From the cell containing the given text, extract its center point as [X, Y] coordinate. 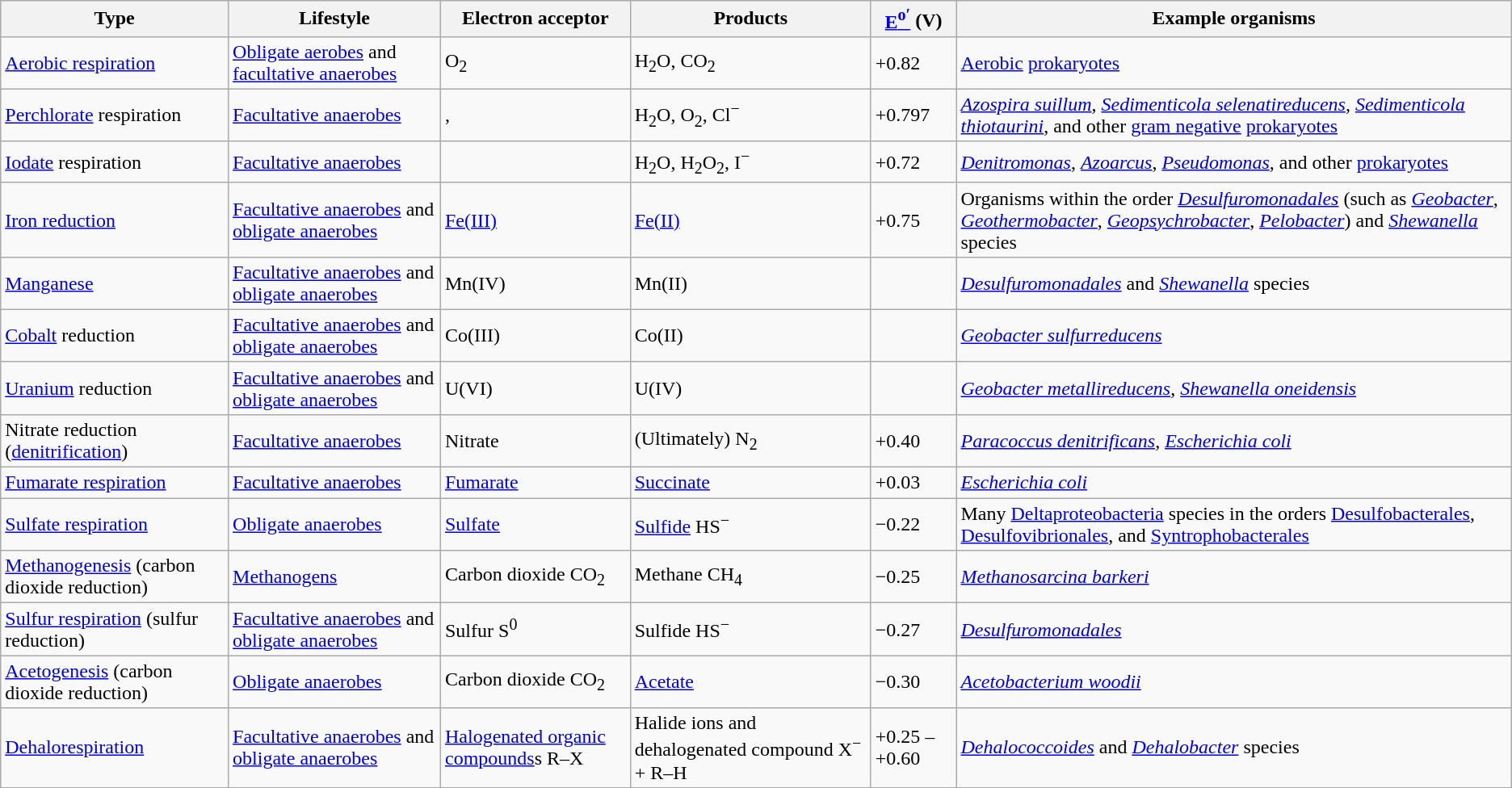
Methane CH4 [750, 576]
H2O, O2, Cl− [750, 115]
+0.797 [913, 115]
Methanosarcina barkeri [1234, 576]
+0.82 [913, 63]
Azospira suillum, Sedimenticola selenatireducens, Sedimenticola thiotaurini, and other gram negative prokaryotes [1234, 115]
Sulfate respiration [115, 525]
Electron acceptor [535, 19]
Desulfuromonadales and Shewanella species [1234, 283]
Acetobacterium woodii [1234, 681]
Methanogenesis (carbon dioxide reduction) [115, 576]
Type [115, 19]
Obligate aerobes and facultative anaerobes [334, 63]
Fumarate [535, 483]
Many Deltaproteobacteria species in the orders Desulfobacterales, Desulfovibrionales, and Syntrophobacterales [1234, 525]
Cobalt reduction [115, 336]
Desulfuromonadales [1234, 630]
U(IV) [750, 388]
Methanogens [334, 576]
−0.27 [913, 630]
, [535, 115]
Sulfate [535, 525]
+0.75 [913, 220]
Fe(III) [535, 220]
Dehalorespiration [115, 748]
−0.22 [913, 525]
Halogenated organic compoundss R–X [535, 748]
U(VI) [535, 388]
H2O, H2O2, I− [750, 161]
Organisms within the order Desulfuromonadales (such as Geobacter, Geothermobacter, Geopsychrobacter, Pelobacter) and Shewanella species [1234, 220]
+0.40 [913, 441]
Manganese [115, 283]
Acetogenesis (carbon dioxide reduction) [115, 681]
Dehalococcoides and Dehalobacter species [1234, 748]
Example organisms [1234, 19]
−0.25 [913, 576]
Succinate [750, 483]
Geobacter metallireducens, Shewanella oneidensis [1234, 388]
Iodate respiration [115, 161]
H2O, CO2 [750, 63]
Co(II) [750, 336]
Nitrate reduction (denitrification) [115, 441]
Products [750, 19]
Aerobic prokaryotes [1234, 63]
Escherichia coli [1234, 483]
+0.03 [913, 483]
Iron reduction [115, 220]
Fe(II) [750, 220]
Sulfur S0 [535, 630]
Denitromonas, Azoarcus, Pseudomonas, and other prokaryotes [1234, 161]
Nitrate [535, 441]
+0.72 [913, 161]
−0.30 [913, 681]
Mn(II) [750, 283]
Uranium reduction [115, 388]
Sulfur respiration (sulfur reduction) [115, 630]
Aerobic respiration [115, 63]
Fumarate respiration [115, 483]
Co(III) [535, 336]
O2 [535, 63]
Perchlorate respiration [115, 115]
Paracoccus denitrificans, Escherichia coli [1234, 441]
(Ultimately) N2 [750, 441]
Eo′ (V) [913, 19]
+0.25 – +0.60 [913, 748]
Geobacter sulfurreducens [1234, 336]
Halide ions and dehalogenated compound X− + R–H [750, 748]
Lifestyle [334, 19]
Mn(IV) [535, 283]
Acetate [750, 681]
